For the text-containing cell, return its midpoint in [x, y] coordinate format. 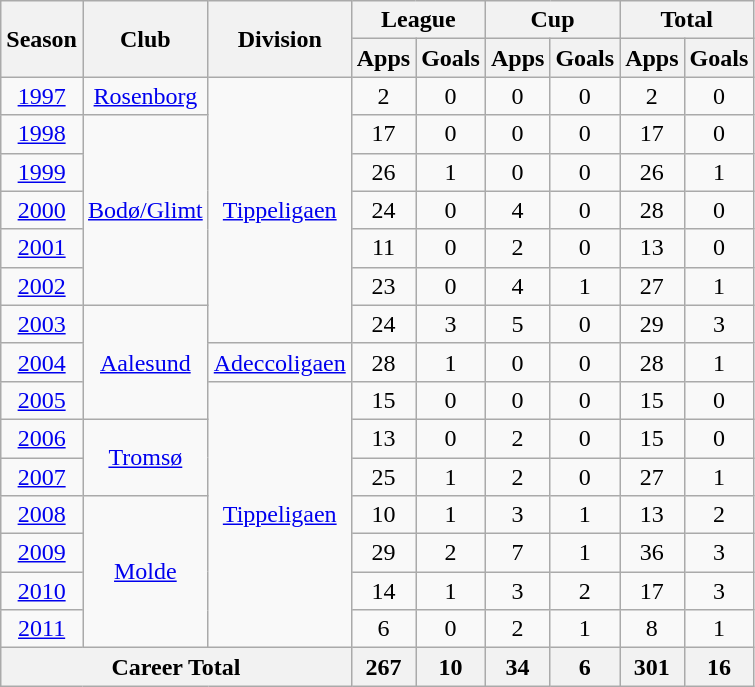
2009 [42, 553]
Career Total [176, 667]
14 [383, 591]
Division [280, 39]
Aalesund [145, 362]
7 [517, 553]
2011 [42, 629]
Bodø/Glimt [145, 210]
1998 [42, 134]
2003 [42, 324]
Rosenborg [145, 96]
Club [145, 39]
267 [383, 667]
League [418, 20]
Molde [145, 572]
8 [652, 629]
25 [383, 477]
2006 [42, 438]
2005 [42, 400]
2002 [42, 286]
36 [652, 553]
Total [687, 20]
2000 [42, 210]
1999 [42, 172]
23 [383, 286]
Cup [552, 20]
34 [517, 667]
2010 [42, 591]
2001 [42, 248]
16 [719, 667]
Tromsø [145, 457]
11 [383, 248]
2008 [42, 515]
Adeccoligaen [280, 362]
2007 [42, 477]
301 [652, 667]
Season [42, 39]
1997 [42, 96]
5 [517, 324]
2004 [42, 362]
